Provide the [X, Y] coordinate of the cell's center where the given text is located.  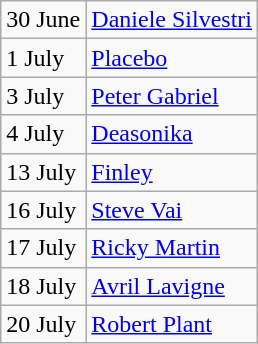
Placebo [172, 58]
30 June [44, 20]
Deasonika [172, 134]
3 July [44, 96]
16 July [44, 210]
Ricky Martin [172, 248]
Peter Gabriel [172, 96]
Steve Vai [172, 210]
17 July [44, 248]
1 July [44, 58]
13 July [44, 172]
4 July [44, 134]
Finley [172, 172]
20 July [44, 324]
18 July [44, 286]
Daniele Silvestri [172, 20]
Avril Lavigne [172, 286]
Robert Plant [172, 324]
